Capture the cell that displays the provided text and extract its (x, y) central coordinate. 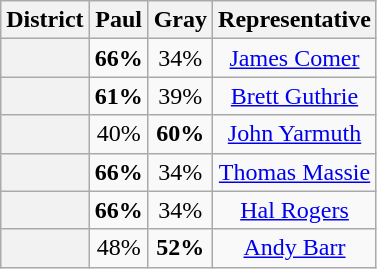
60% (180, 134)
Representative (295, 20)
48% (118, 248)
40% (118, 134)
Gray (180, 20)
Paul (118, 20)
52% (180, 248)
61% (118, 96)
John Yarmuth (295, 134)
Andy Barr (295, 248)
39% (180, 96)
Hal Rogers (295, 210)
District (45, 20)
James Comer (295, 58)
Thomas Massie (295, 172)
Brett Guthrie (295, 96)
